Return [X, Y] of the center of cell containing provided text 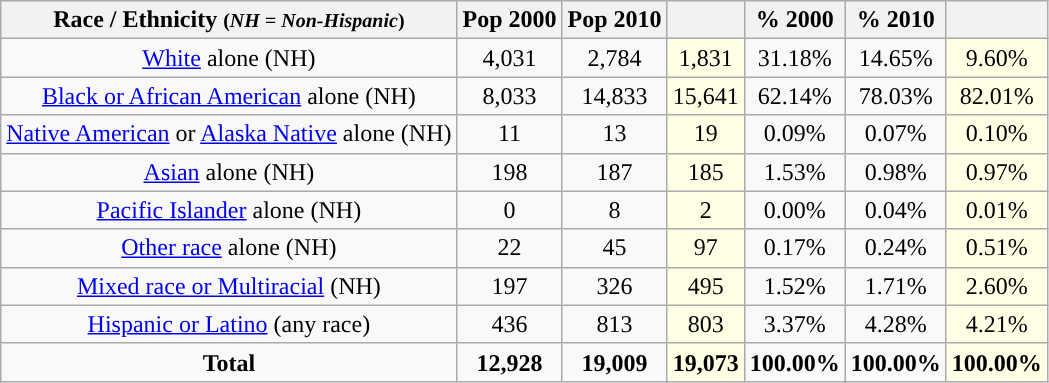
4.28% [896, 324]
198 [510, 172]
62.14% [794, 96]
% 2000 [794, 20]
187 [614, 172]
4,031 [510, 58]
8,033 [510, 96]
326 [614, 286]
0.07% [896, 134]
Pacific Islander alone (NH) [229, 210]
3.37% [794, 324]
0.10% [996, 134]
1.53% [794, 172]
1.52% [794, 286]
9.60% [996, 58]
Black or African American alone (NH) [229, 96]
Race / Ethnicity (NH = Non-Hispanic) [229, 20]
19 [706, 134]
2.60% [996, 286]
0.09% [794, 134]
0.17% [794, 248]
0.51% [996, 248]
0.01% [996, 210]
19,009 [614, 362]
11 [510, 134]
Hispanic or Latino (any race) [229, 324]
78.03% [896, 96]
4.21% [996, 324]
22 [510, 248]
Other race alone (NH) [229, 248]
Asian alone (NH) [229, 172]
45 [614, 248]
0.24% [896, 248]
82.01% [996, 96]
803 [706, 324]
13 [614, 134]
436 [510, 324]
Total [229, 362]
19,073 [706, 362]
0.00% [794, 210]
1,831 [706, 58]
2,784 [614, 58]
Native American or Alaska Native alone (NH) [229, 134]
185 [706, 172]
White alone (NH) [229, 58]
0.04% [896, 210]
1.71% [896, 286]
31.18% [794, 58]
14.65% [896, 58]
197 [510, 286]
Pop 2010 [614, 20]
8 [614, 210]
0.97% [996, 172]
0.98% [896, 172]
97 [706, 248]
% 2010 [896, 20]
2 [706, 210]
813 [614, 324]
495 [706, 286]
15,641 [706, 96]
Pop 2000 [510, 20]
Mixed race or Multiracial (NH) [229, 286]
12,928 [510, 362]
14,833 [614, 96]
0 [510, 210]
